Find where the given text appears and provide that cell's center as [x, y] coordinate. 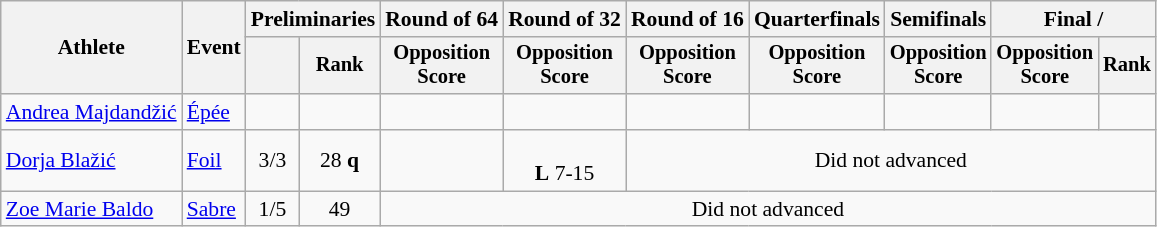
Round of 32 [564, 19]
1/5 [272, 209]
Round of 64 [442, 19]
Foil [214, 160]
L 7-15 [564, 160]
Preliminaries [313, 19]
Event [214, 48]
3/3 [272, 160]
Sabre [214, 209]
Andrea Majdandžić [92, 112]
Dorja Blažić [92, 160]
Semifinals [938, 19]
Final / [1073, 19]
28 q [340, 160]
Athlete [92, 48]
Zoe Marie Baldo [92, 209]
Round of 16 [688, 19]
49 [340, 209]
Quarterfinals [817, 19]
Épée [214, 112]
